Locate the cell with the specified text and output its [x, y] center coordinate. 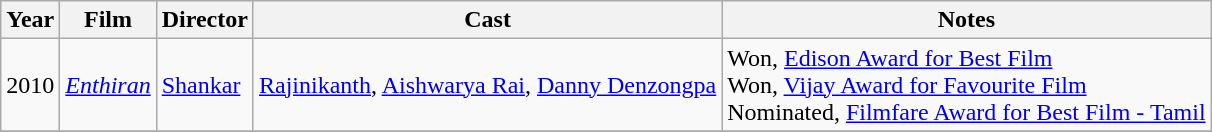
Rajinikanth, Aishwarya Rai, Danny Denzongpa [487, 85]
Cast [487, 20]
Shankar [204, 85]
Year [30, 20]
Enthiran [108, 85]
Notes [966, 20]
Won, Edison Award for Best FilmWon, Vijay Award for Favourite FilmNominated, Filmfare Award for Best Film - Tamil [966, 85]
Film [108, 20]
2010 [30, 85]
Director [204, 20]
